Pinpoint the cell where the given text exists, returning its (X, Y) midpoint coordinate. 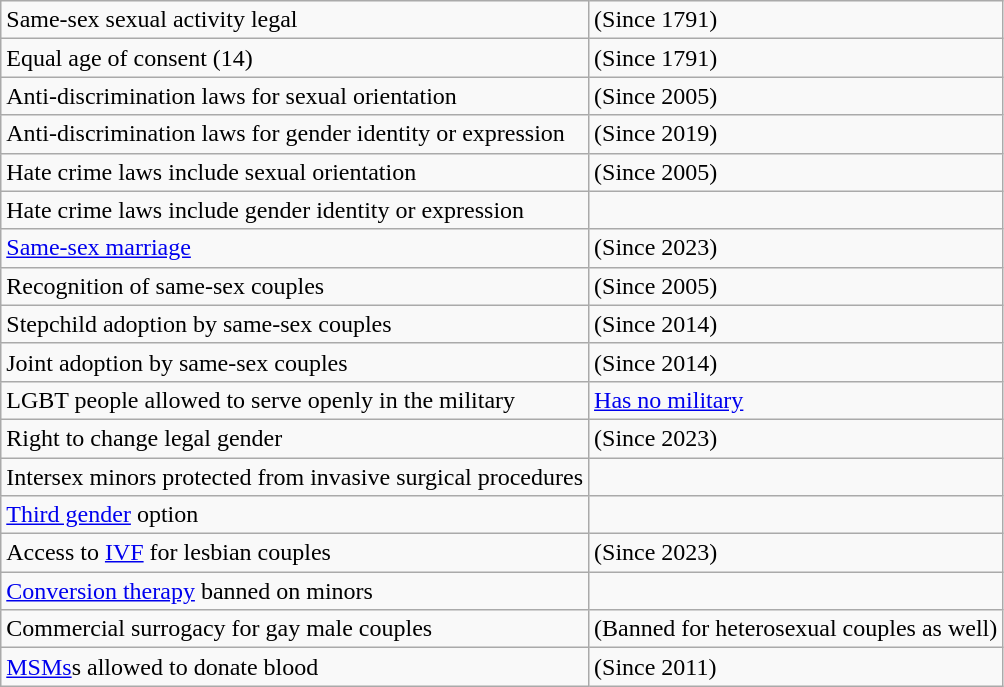
Joint adoption by same-sex couples (295, 362)
Conversion therapy banned on minors (295, 591)
LGBT people allowed to serve openly in the military (295, 400)
(Since 2019) (796, 134)
MSMss allowed to donate blood (295, 667)
(Banned for heterosexual couples as well) (796, 629)
Intersex minors protected from invasive surgical procedures (295, 477)
Right to change legal gender (295, 438)
Commercial surrogacy for gay male couples (295, 629)
(Since 2011) (796, 667)
Stepchild adoption by same-sex couples (295, 324)
Same-sex marriage (295, 248)
Anti-discrimination laws for gender identity or expression (295, 134)
Equal age of consent (14) (295, 58)
Third gender option (295, 515)
Same-sex sexual activity legal (295, 20)
Hate crime laws include sexual orientation (295, 172)
Access to IVF for lesbian couples (295, 553)
Has no military (796, 400)
Hate crime laws include gender identity or expression (295, 210)
Anti-discrimination laws for sexual orientation (295, 96)
Recognition of same-sex couples (295, 286)
